Search for the cell housing the specified text and yield its (x, y) center coordinate. 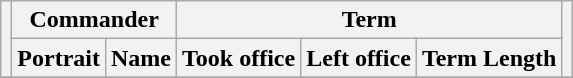
Portrait (59, 58)
Took office (239, 58)
Left office (359, 58)
Commander (94, 20)
Term (370, 20)
Name (140, 58)
Term Length (489, 58)
